From the cell containing the given text, extract its center point as [X, Y] coordinate. 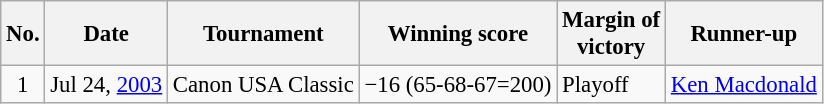
Margin ofvictory [612, 34]
Jul 24, 2003 [106, 85]
−16 (65-68-67=200) [458, 85]
Playoff [612, 85]
Ken Macdonald [744, 85]
Date [106, 34]
Tournament [264, 34]
Canon USA Classic [264, 85]
1 [23, 85]
Runner-up [744, 34]
Winning score [458, 34]
No. [23, 34]
